Detect which cell encompasses the target text, then output its (x, y) center coordinate. 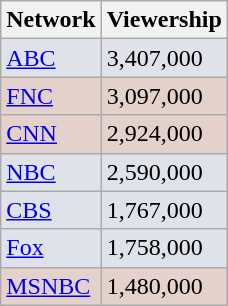
1,767,000 (164, 210)
1,758,000 (164, 248)
CNN (51, 134)
NBC (51, 172)
2,924,000 (164, 134)
MSNBC (51, 286)
CBS (51, 210)
Network (51, 20)
Fox (51, 248)
ABC (51, 58)
3,407,000 (164, 58)
FNC (51, 96)
Viewership (164, 20)
2,590,000 (164, 172)
3,097,000 (164, 96)
1,480,000 (164, 286)
